Pinpoint the cell where the given text exists, returning its (X, Y) midpoint coordinate. 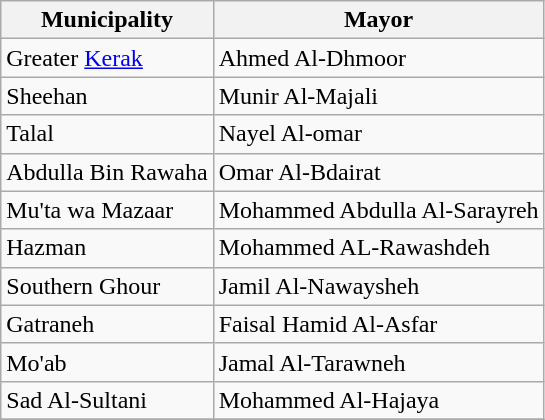
Talal (107, 134)
Jamal Al-Tarawneh (378, 362)
Abdulla Bin Rawaha (107, 172)
Mohammed Al-Hajaya (378, 400)
Mayor (378, 20)
Mo'ab (107, 362)
Southern Ghour (107, 286)
Municipality (107, 20)
Sad Al-Sultani (107, 400)
Nayel Al-omar (378, 134)
Omar Al-Bdairat (378, 172)
Mu'ta wa Mazaar (107, 210)
Mohammed AL-Rawashdeh (378, 248)
Gatraneh (107, 324)
Hazman (107, 248)
Faisal Hamid Al-Asfar (378, 324)
Mohammed Abdulla Al-Sarayreh (378, 210)
Greater Kerak (107, 58)
Jamil Al-Nawaysheh (378, 286)
Ahmed Al-Dhmoor (378, 58)
Sheehan (107, 96)
Munir Al-Majali (378, 96)
